Output the (X, Y) coordinate of the center of the cell containing the given text.  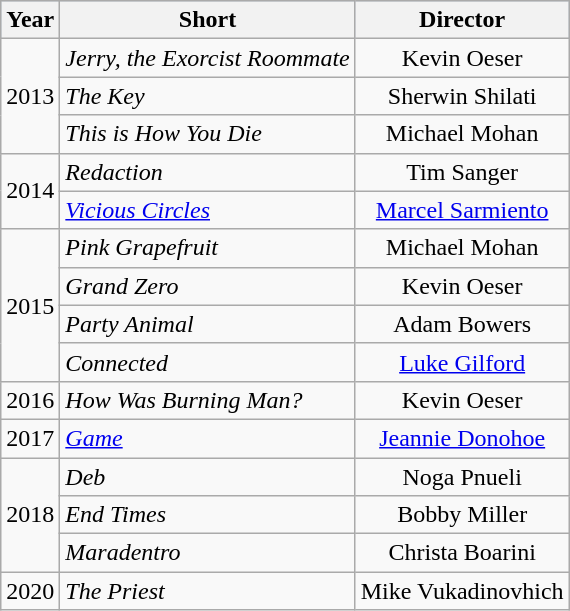
Noga Pnueli (462, 477)
Adam Bowers (462, 324)
2013 (30, 96)
Maradentro (208, 553)
Party Animal (208, 324)
The Priest (208, 591)
Year (30, 20)
Short (208, 20)
Vicious Circles (208, 210)
Game (208, 438)
End Times (208, 515)
2017 (30, 438)
Tim Sanger (462, 172)
2020 (30, 591)
The Key (208, 96)
Mike Vukadinovhich (462, 591)
Deb (208, 477)
Connected (208, 362)
How Was Burning Man? (208, 400)
Director (462, 20)
This is How You Die (208, 134)
2018 (30, 515)
Grand Zero (208, 286)
Redaction (208, 172)
Pink Grapefruit (208, 248)
Sherwin Shilati (462, 96)
2015 (30, 305)
Jerry, the Exorcist Roommate (208, 58)
Luke Gilford (462, 362)
2014 (30, 191)
Christa Boarini (462, 553)
2016 (30, 400)
Jeannie Donohoe (462, 438)
Marcel Sarmiento (462, 210)
Bobby Miller (462, 515)
